Pinpoint the cell where the given text exists, returning its (X, Y) midpoint coordinate. 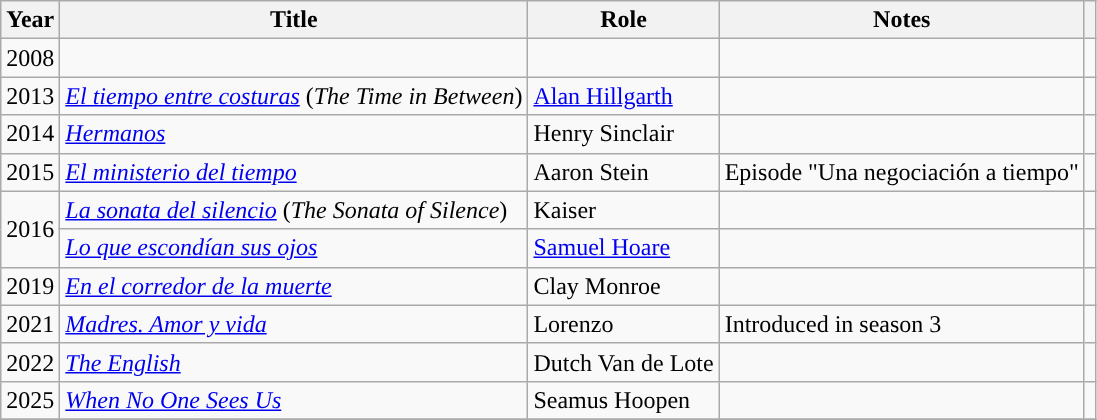
2008 (30, 58)
En el corredor de la muerte (294, 286)
Year (30, 20)
2016 (30, 229)
Alan Hillgarth (624, 96)
2021 (30, 324)
Samuel Hoare (624, 248)
2013 (30, 96)
El tiempo entre costuras (The Time in Between) (294, 96)
Clay Monroe (624, 286)
Hermanos (294, 134)
Lo que escondían sus ojos (294, 248)
2015 (30, 172)
Madres. Amor y vida (294, 324)
Notes (902, 20)
2025 (30, 400)
2022 (30, 362)
2014 (30, 134)
Lorenzo (624, 324)
2019 (30, 286)
Title (294, 20)
The English (294, 362)
Dutch Van de Lote (624, 362)
El ministerio del tiempo (294, 172)
When No One Sees Us (294, 400)
Role (624, 20)
Introduced in season 3 (902, 324)
Seamus Hoopen (624, 400)
Kaiser (624, 210)
Henry Sinclair (624, 134)
La sonata del silencio (The Sonata of Silence) (294, 210)
Episode "Una negociación a tiempo" (902, 172)
Aaron Stein (624, 172)
